Detect which cell encompasses the target text, then output its (X, Y) center coordinate. 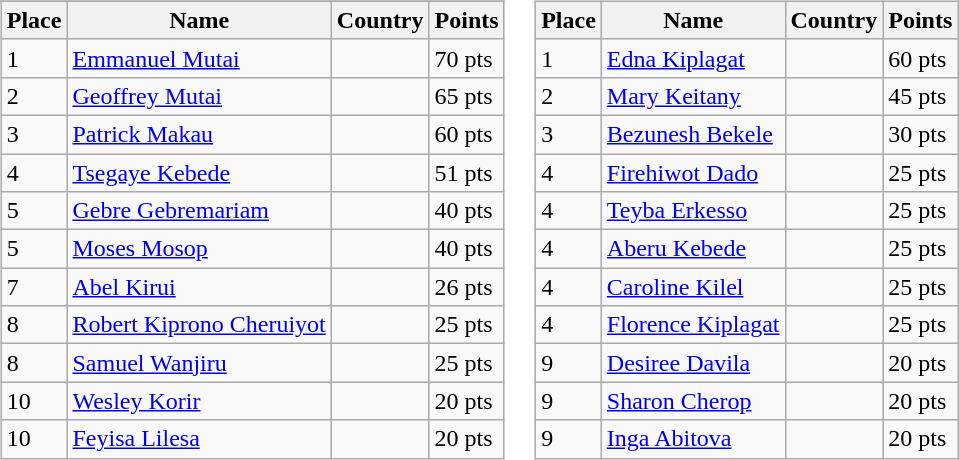
Geoffrey Mutai (199, 96)
Desiree Davila (693, 363)
Firehiwot Dado (693, 173)
30 pts (920, 134)
Aberu Kebede (693, 249)
Edna Kiplagat (693, 58)
Robert Kiprono Cheruiyot (199, 325)
Patrick Makau (199, 134)
65 pts (466, 96)
Teyba Erkesso (693, 211)
Mary Keitany (693, 96)
Moses Mosop (199, 249)
45 pts (920, 96)
Feyisa Lilesa (199, 439)
7 (34, 287)
Florence Kiplagat (693, 325)
Inga Abitova (693, 439)
Bezunesh Bekele (693, 134)
Abel Kirui (199, 287)
Samuel Wanjiru (199, 363)
Emmanuel Mutai (199, 58)
Sharon Cherop (693, 401)
51 pts (466, 173)
Tsegaye Kebede (199, 173)
Caroline Kilel (693, 287)
Wesley Korir (199, 401)
70 pts (466, 58)
26 pts (466, 287)
Gebre Gebremariam (199, 211)
